Search for the cell housing the specified text and yield its (X, Y) center coordinate. 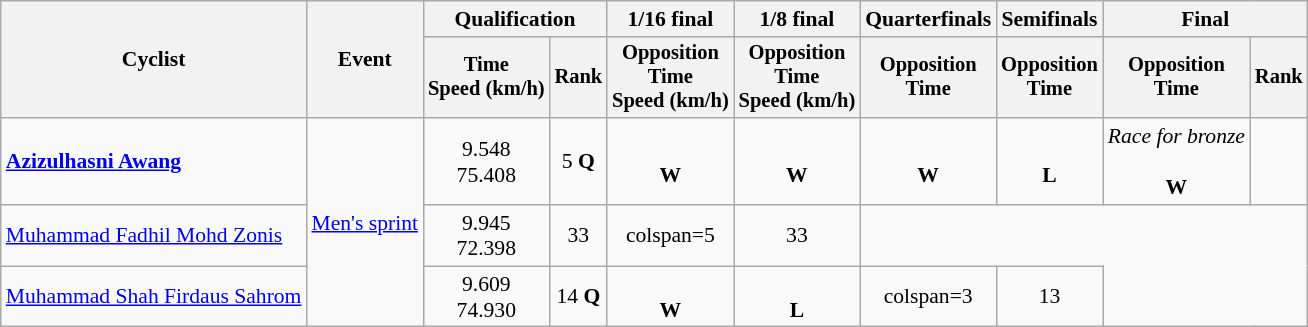
TimeSpeed (km/h) (486, 78)
9.94572.398 (486, 236)
Quarterfinals (928, 19)
Men's sprint (364, 222)
Muhammad Shah Firdaus Sahrom (154, 296)
Event (364, 60)
1/16 final (670, 19)
colspan=3 (928, 296)
14 Q (579, 296)
Muhammad Fadhil Mohd Zonis (154, 236)
Semifinals (1050, 19)
Qualification (515, 19)
Final (1206, 19)
13 (1050, 296)
1/8 final (798, 19)
5 Q (579, 162)
9.54875.408 (486, 162)
Azizulhasni Awang (154, 162)
Race for bronzeW (1176, 162)
Cyclist (154, 60)
9.60974.930 (486, 296)
colspan=5 (670, 236)
